Locate the cell with the specified text and output its [x, y] center coordinate. 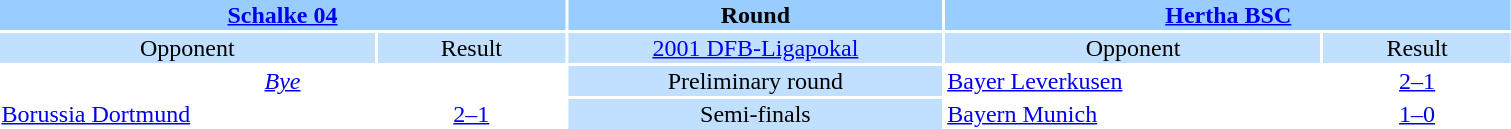
Schalke 04 [282, 15]
Round [756, 15]
Hertha BSC [1228, 15]
Semi-finals [756, 114]
Preliminary round [756, 81]
2001 DFB-Ligapokal [756, 48]
Borussia Dortmund [188, 114]
Bye [282, 81]
Bayern Munich [1134, 114]
1–0 [1416, 114]
Bayer Leverkusen [1134, 81]
